Return [x, y] of the center of cell containing provided text 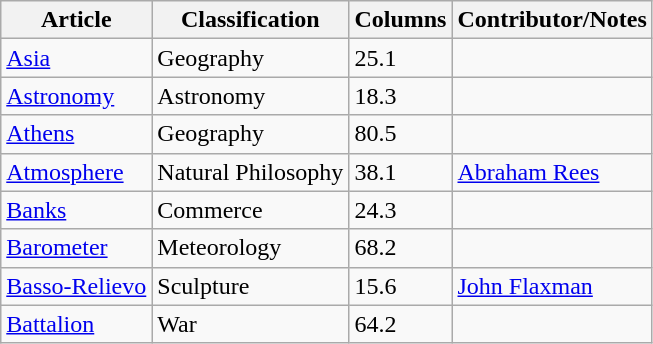
Natural Philosophy [250, 172]
68.2 [400, 248]
Contributor/Notes [552, 20]
Meteorology [250, 248]
Commerce [250, 210]
John Flaxman [552, 286]
24.3 [400, 210]
64.2 [400, 324]
Battalion [76, 324]
Asia [76, 58]
Classification [250, 20]
Article [76, 20]
Sculpture [250, 286]
15.6 [400, 286]
Barometer [76, 248]
25.1 [400, 58]
Abraham Rees [552, 172]
80.5 [400, 134]
Columns [400, 20]
War [250, 324]
Banks [76, 210]
Athens [76, 134]
Basso-Relievo [76, 286]
Atmosphere [76, 172]
38.1 [400, 172]
18.3 [400, 96]
